Pinpoint the cell where the given text exists, returning its [x, y] midpoint coordinate. 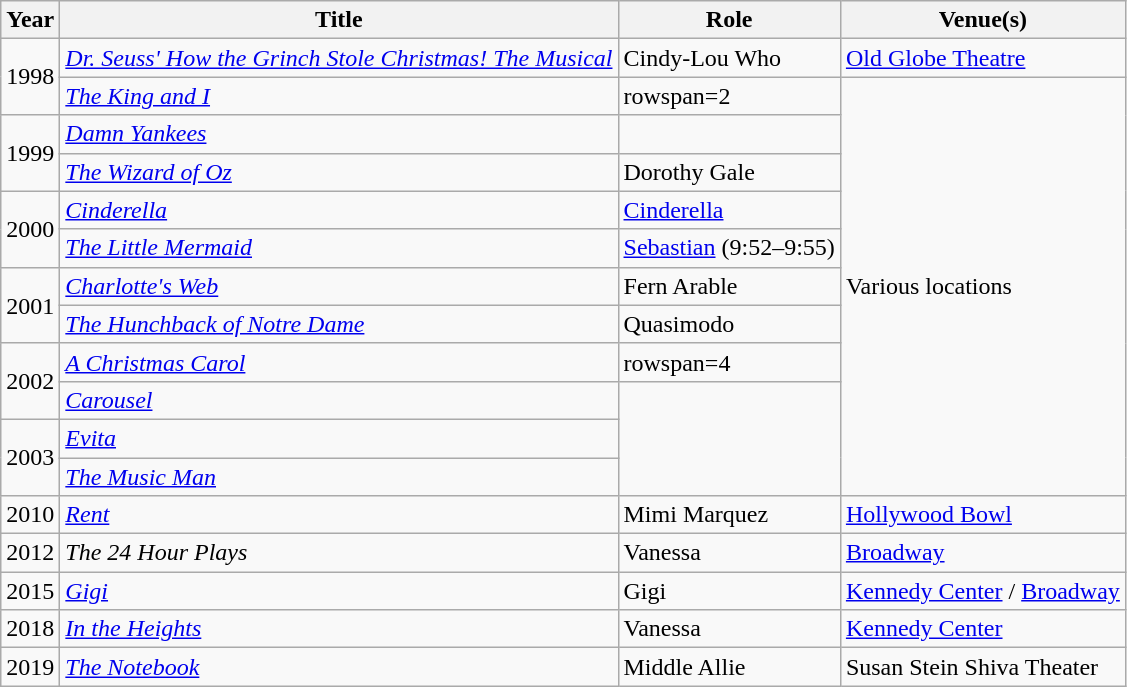
2015 [30, 591]
Year [30, 20]
Damn Yankees [339, 134]
The Notebook [339, 667]
2002 [30, 381]
Susan Stein Shiva Theater [982, 667]
Carousel [339, 400]
Middle Allie [729, 667]
Kennedy Center [982, 629]
Dorothy Gale [729, 172]
Various locations [982, 286]
The Wizard of Oz [339, 172]
Old Globe Theatre [982, 58]
The Hunchback of Notre Dame [339, 324]
2001 [30, 305]
Hollywood Bowl [982, 515]
1998 [30, 77]
A Christmas Carol [339, 362]
Kennedy Center / Broadway [982, 591]
rowspan=4 [729, 362]
Sebastian (9:52–9:55) [729, 248]
Broadway [982, 553]
Rent [339, 515]
Charlotte's Web [339, 286]
Cindy-Lou Who [729, 58]
Fern Arable [729, 286]
Evita [339, 438]
Mimi Marquez [729, 515]
Dr. Seuss' How the Grinch Stole Christmas! The Musical [339, 58]
2003 [30, 457]
2000 [30, 229]
The Music Man [339, 477]
2012 [30, 553]
Role [729, 20]
2018 [30, 629]
1999 [30, 153]
The 24 Hour Plays [339, 553]
In the Heights [339, 629]
Venue(s) [982, 20]
rowspan=2 [729, 96]
2019 [30, 667]
The Little Mermaid [339, 248]
2010 [30, 515]
Quasimodo [729, 324]
The King and I [339, 96]
Title [339, 20]
